Scan for the cell matching the given text and deliver its (x, y) coordinate at center. 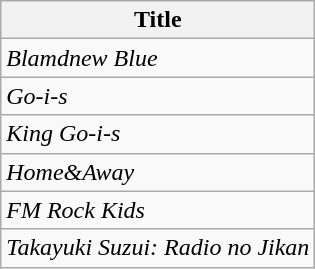
Go-i-s (158, 96)
Takayuki Suzui: Radio no Jikan (158, 248)
FM Rock Kids (158, 210)
Title (158, 20)
King Go-i-s (158, 134)
Home&Away (158, 172)
Blamdnew Blue (158, 58)
